Scan for the cell matching the given text and deliver its (x, y) coordinate at center. 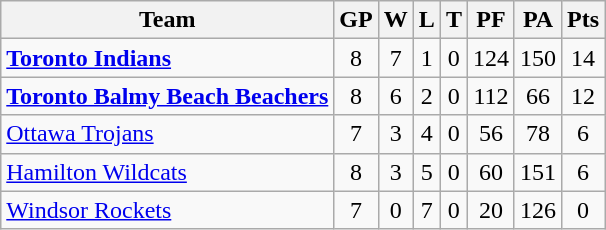
112 (490, 96)
14 (584, 58)
L (426, 20)
126 (538, 210)
151 (538, 172)
124 (490, 58)
Toronto Balmy Beach Beachers (168, 96)
5 (426, 172)
20 (490, 210)
PA (538, 20)
4 (426, 134)
Hamilton Wildcats (168, 172)
PF (490, 20)
56 (490, 134)
T (454, 20)
Ottawa Trojans (168, 134)
1 (426, 58)
60 (490, 172)
66 (538, 96)
Team (168, 20)
150 (538, 58)
Windsor Rockets (168, 210)
GP (356, 20)
Pts (584, 20)
2 (426, 96)
W (396, 20)
Toronto Indians (168, 58)
78 (538, 134)
12 (584, 96)
